Find where the given text appears and provide that cell's center as [x, y] coordinate. 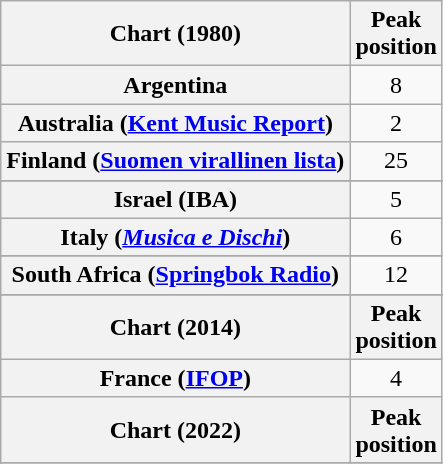
Finland (Suomen virallinen lista) [176, 161]
Chart (1980) [176, 34]
Israel (IBA) [176, 199]
12 [396, 275]
Australia (Kent Music Report) [176, 123]
South Africa (Springbok Radio) [176, 275]
5 [396, 199]
Italy (Musica e Dischi) [176, 237]
Chart (2014) [176, 326]
25 [396, 161]
6 [396, 237]
France (IFOP) [176, 378]
Chart (2022) [176, 430]
4 [396, 378]
8 [396, 85]
Argentina [176, 85]
2 [396, 123]
